Return [X, Y] of the center of cell containing provided text 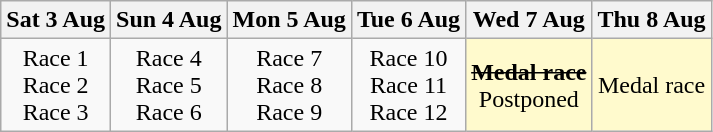
Medal racePostponed [529, 85]
Wed 7 Aug [529, 20]
Sat 3 Aug [56, 20]
Race 10Race 11Race 12 [408, 85]
Sun 4 Aug [169, 20]
Tue 6 Aug [408, 20]
Thu 8 Aug [652, 20]
Race 4Race 5Race 6 [169, 85]
Race 1Race 2Race 3 [56, 85]
Race 7Race 8Race 9 [289, 85]
Medal race [652, 85]
Mon 5 Aug [289, 20]
